Find where the given text appears and provide that cell's center as (x, y) coordinate. 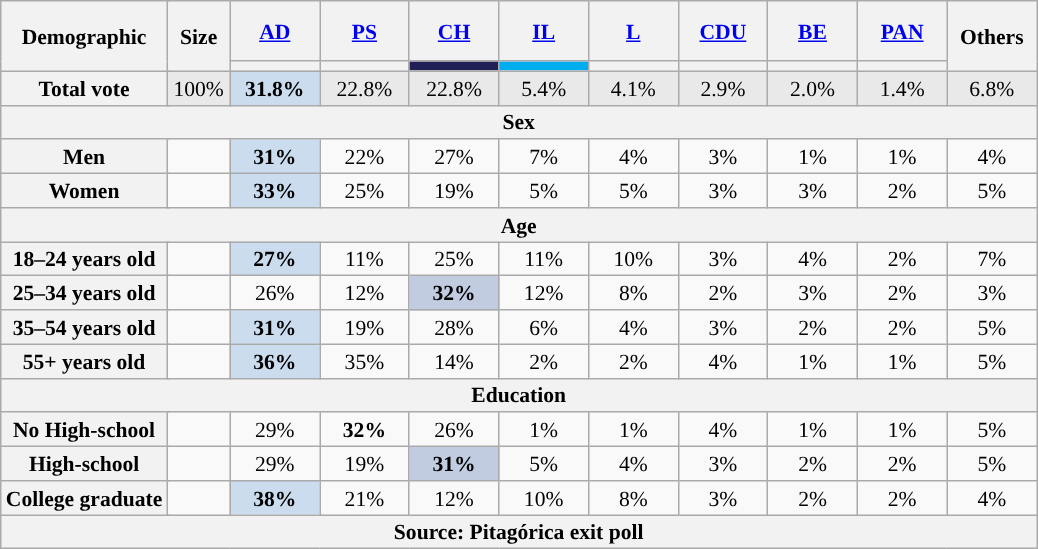
Source: Pitagórica exit poll (519, 532)
BE (813, 31)
Age (519, 225)
100% (198, 88)
PS (365, 31)
L (633, 31)
AD (275, 31)
21% (365, 498)
Size (198, 36)
Total vote (84, 88)
Demographic (84, 36)
Men (84, 157)
Sex (519, 122)
4.1% (633, 88)
36% (275, 361)
Others (992, 36)
35% (365, 361)
PAN (902, 31)
Women (84, 191)
6.8% (992, 88)
2.9% (723, 88)
No High-school (84, 430)
55+ years old (84, 361)
1.4% (902, 88)
High-school (84, 464)
35–54 years old (84, 327)
28% (454, 327)
25–34 years old (84, 293)
Education (519, 395)
18–24 years old (84, 259)
CH (454, 31)
5.4% (544, 88)
31.8% (275, 88)
CDU (723, 31)
22% (365, 157)
2.0% (813, 88)
33% (275, 191)
38% (275, 498)
6% (544, 327)
College graduate (84, 498)
14% (454, 361)
IL (544, 31)
